Extract the (x, y) coordinate from the center of the cell holding the provided text.  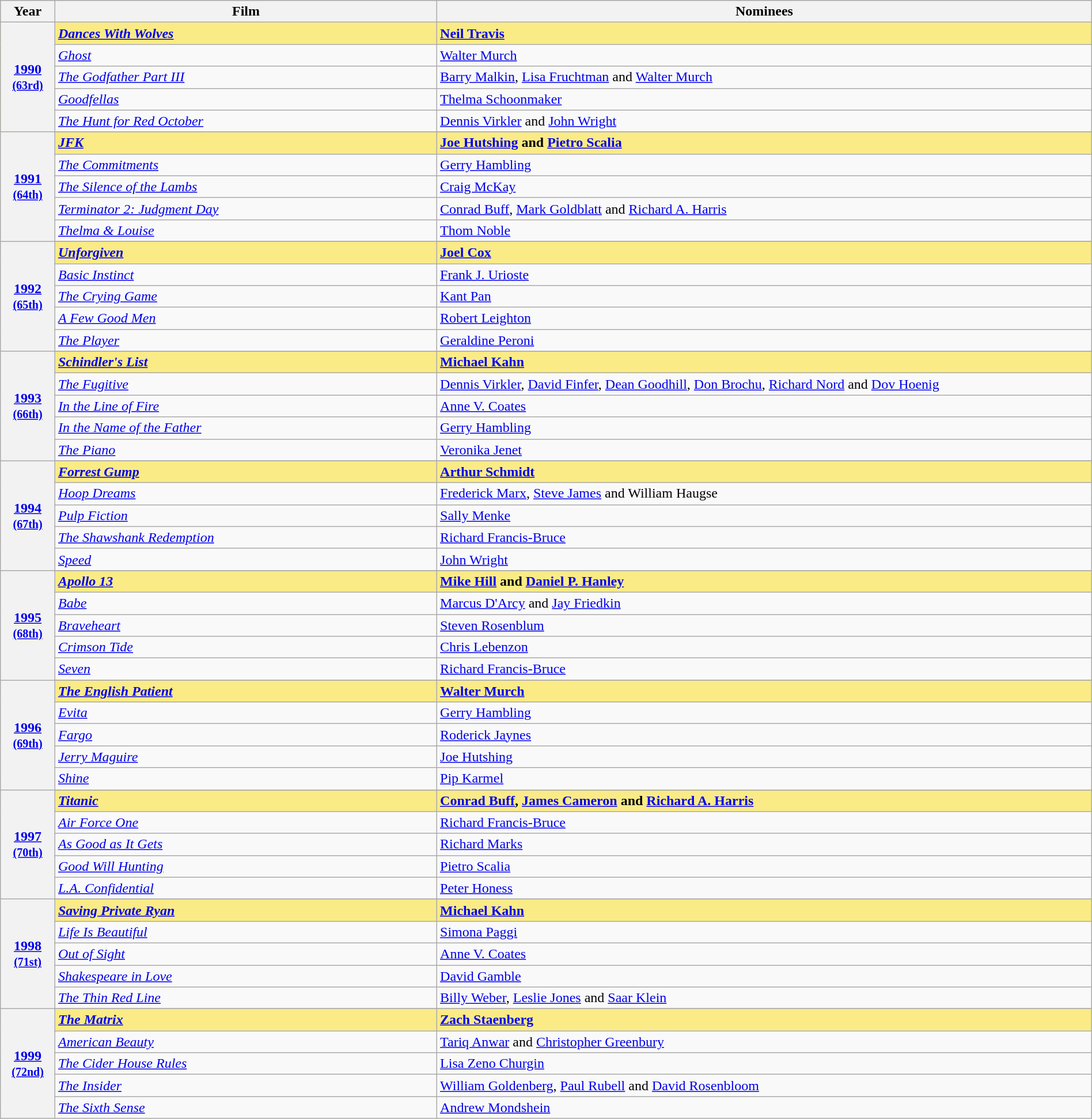
In the Name of the Father (245, 428)
Chris Lebenzon (765, 647)
Thelma Schoonmaker (765, 99)
1998(71st) (28, 954)
Braveheart (245, 625)
Basic Instinct (245, 275)
L.A. Confidential (245, 888)
Billy Weber, Leslie Jones and Saar Klein (765, 998)
Richard Marks (765, 844)
Life Is Beautiful (245, 932)
Saving Private Ryan (245, 910)
Zach Staenberg (765, 1020)
1990(63rd) (28, 77)
Hoop Dreams (245, 494)
Conrad Buff, James Cameron and Richard A. Harris (765, 801)
Dances With Wolves (245, 33)
William Goldenberg, Paul Rubell and David Rosenbloom (765, 1086)
1994(67th) (28, 515)
Peter Honess (765, 888)
Evita (245, 713)
Craig McKay (765, 187)
1993(66th) (28, 406)
Seven (245, 669)
Shine (245, 779)
David Gamble (765, 976)
Apollo 13 (245, 581)
1996(69th) (28, 735)
John Wright (765, 559)
1995(68th) (28, 625)
1992(65th) (28, 296)
Sally Menke (765, 515)
Crimson Tide (245, 647)
Veronika Jenet (765, 450)
1991(64th) (28, 187)
Lisa Zeno Churgin (765, 1064)
Thelma & Louise (245, 230)
JFK (245, 143)
Joe Hutshing (765, 757)
Pietro Scalia (765, 866)
The Matrix (245, 1020)
Tariq Anwar and Christopher Greenbury (765, 1042)
Titanic (245, 801)
The Sixth Sense (245, 1107)
Film (245, 12)
Good Will Hunting (245, 866)
Mike Hill and Daniel P. Hanley (765, 581)
Ghost (245, 55)
The Godfather Part III (245, 77)
The Commitments (245, 165)
The Player (245, 340)
Andrew Mondshein (765, 1107)
The Silence of the Lambs (245, 187)
Dennis Virkler, David Finfer, Dean Goodhill, Don Brochu, Richard Nord and Dov Hoenig (765, 384)
Terminator 2: Judgment Day (245, 208)
Frank J. Urioste (765, 275)
Neil Travis (765, 33)
Roderick Jaynes (765, 735)
Babe (245, 603)
The English Patient (245, 691)
Frederick Marx, Steve James and William Haugse (765, 494)
Arthur Schmidt (765, 472)
Thom Noble (765, 230)
Goodfellas (245, 99)
Speed (245, 559)
In the Line of Fire (245, 406)
The Thin Red Line (245, 998)
Pulp Fiction (245, 515)
American Beauty (245, 1042)
The Hunt for Red October (245, 121)
A Few Good Men (245, 318)
Robert Leighton (765, 318)
Joel Cox (765, 252)
Jerry Maguire (245, 757)
Fargo (245, 735)
Simona Paggi (765, 932)
Unforgiven (245, 252)
Barry Malkin, Lisa Fruchtman and Walter Murch (765, 77)
Shakespeare in Love (245, 976)
Pip Karmel (765, 779)
Joe Hutshing and Pietro Scalia (765, 143)
The Fugitive (245, 384)
Geraldine Peroni (765, 340)
As Good as It Gets (245, 844)
1997(70th) (28, 844)
Forrest Gump (245, 472)
Out of Sight (245, 954)
The Piano (245, 450)
Kant Pan (765, 297)
1999(72nd) (28, 1064)
Dennis Virkler and John Wright (765, 121)
The Crying Game (245, 297)
The Insider (245, 1086)
Conrad Buff, Mark Goldblatt and Richard A. Harris (765, 208)
Air Force One (245, 822)
Nominees (765, 12)
Schindler's List (245, 362)
The Cider House Rules (245, 1064)
Steven Rosenblum (765, 625)
Year (28, 12)
Marcus D'Arcy and Jay Friedkin (765, 603)
The Shawshank Redemption (245, 537)
